Extract the [x, y] coordinate from the center of the cell holding the provided text.  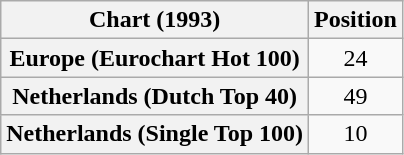
Netherlands (Single Top 100) [155, 134]
24 [356, 58]
Netherlands (Dutch Top 40) [155, 96]
Position [356, 20]
Europe (Eurochart Hot 100) [155, 58]
10 [356, 134]
Chart (1993) [155, 20]
49 [356, 96]
